Detect which cell encompasses the target text, then output its (X, Y) center coordinate. 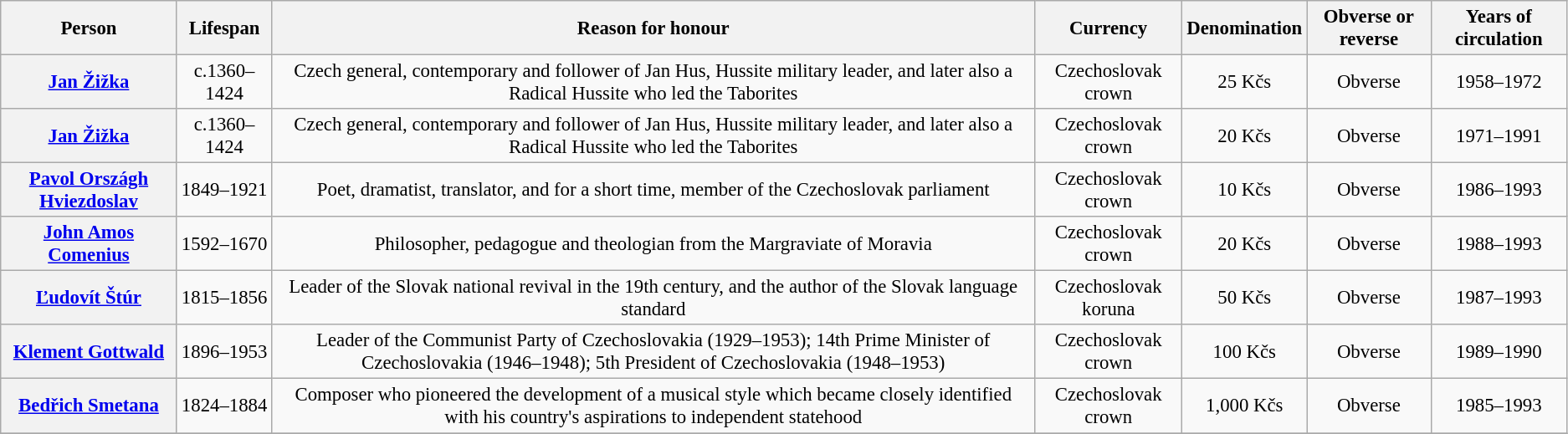
Ľudovít Štúr (89, 298)
Obverse or reverse (1369, 28)
Lifespan (224, 28)
Pavol Országh Hviezdoslav (89, 191)
Philosopher, pedagogue and theologian from the Margraviate of Moravia (653, 244)
1989–1990 (1499, 351)
Leader of the Slovak national revival in the 19th century, and the author of the Slovak language standard (653, 298)
John Amos Comenius (89, 244)
1849–1921 (224, 191)
Person (89, 28)
1824–1884 (224, 406)
1987–1993 (1499, 298)
Composer who pioneered the development of a musical style which became closely identified with his country's aspirations to independent statehood (653, 406)
1971–1991 (1499, 135)
50 Kčs (1245, 298)
1985–1993 (1499, 406)
100 Kčs (1245, 351)
1592–1670 (224, 244)
Bedřich Smetana (89, 406)
Klement Gottwald (89, 351)
1896–1953 (224, 351)
Czechoslovak koruna (1108, 298)
10 Kčs (1245, 191)
Years of circulation (1499, 28)
1958–1972 (1499, 82)
1815–1856 (224, 298)
Currency (1108, 28)
Reason for honour (653, 28)
25 Kčs (1245, 82)
1988–1993 (1499, 244)
1,000 Kčs (1245, 406)
Denomination (1245, 28)
Poet, dramatist, translator, and for a short time, member of the Czechoslovak parliament (653, 191)
1986–1993 (1499, 191)
